Find where the given text appears and provide that cell's center as (x, y) coordinate. 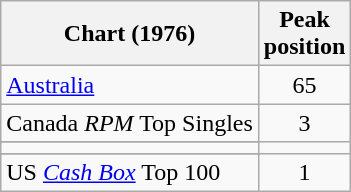
US Cash Box Top 100 (130, 172)
Australia (130, 85)
Chart (1976) (130, 34)
3 (304, 123)
1 (304, 172)
65 (304, 85)
Peakposition (304, 34)
Canada RPM Top Singles (130, 123)
